Determine the (x, y) coordinate at the center of the cell enclosing the given text.  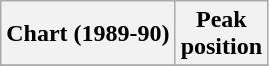
Peakposition (221, 34)
Chart (1989-90) (88, 34)
